Output the (x, y) coordinate of the center of the cell containing the given text.  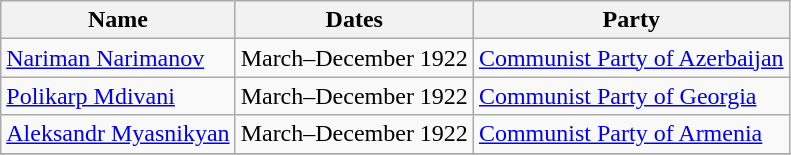
Dates (354, 20)
Communist Party of Armenia (631, 134)
Aleksandr Myasnikyan (118, 134)
Communist Party of Azerbaijan (631, 58)
Nariman Narimanov (118, 58)
Name (118, 20)
Party (631, 20)
Polikarp Mdivani (118, 96)
Communist Party of Georgia (631, 96)
